Capture the cell that displays the provided text and extract its (X, Y) central coordinate. 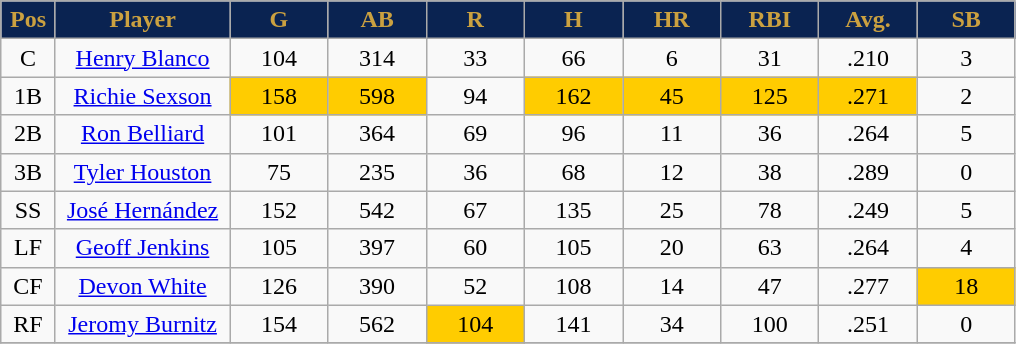
SS (28, 210)
Henry Blanco (142, 58)
47 (770, 286)
CF (28, 286)
38 (770, 172)
RBI (770, 20)
562 (377, 324)
364 (377, 134)
4 (966, 248)
AB (377, 20)
126 (279, 286)
100 (770, 324)
HR (672, 20)
101 (279, 134)
96 (573, 134)
390 (377, 286)
12 (672, 172)
67 (475, 210)
108 (573, 286)
Geoff Jenkins (142, 248)
33 (475, 58)
3B (28, 172)
66 (573, 58)
6 (672, 58)
R (475, 20)
14 (672, 286)
Jeromy Burnitz (142, 324)
141 (573, 324)
162 (573, 96)
314 (377, 58)
3 (966, 58)
34 (672, 324)
1B (28, 96)
63 (770, 248)
José Hernández (142, 210)
G (279, 20)
94 (475, 96)
542 (377, 210)
C (28, 58)
11 (672, 134)
Player (142, 20)
235 (377, 172)
H (573, 20)
Pos (28, 20)
25 (672, 210)
68 (573, 172)
31 (770, 58)
154 (279, 324)
75 (279, 172)
18 (966, 286)
.277 (868, 286)
598 (377, 96)
60 (475, 248)
2B (28, 134)
Tyler Houston (142, 172)
.271 (868, 96)
.289 (868, 172)
20 (672, 248)
135 (573, 210)
52 (475, 286)
69 (475, 134)
45 (672, 96)
SB (966, 20)
2 (966, 96)
Avg. (868, 20)
158 (279, 96)
Richie Sexson (142, 96)
Ron Belliard (142, 134)
.251 (868, 324)
.210 (868, 58)
125 (770, 96)
RF (28, 324)
.249 (868, 210)
397 (377, 248)
LF (28, 248)
78 (770, 210)
152 (279, 210)
Devon White (142, 286)
